Provide the [x, y] coordinate of the cell's center where the given text is located.  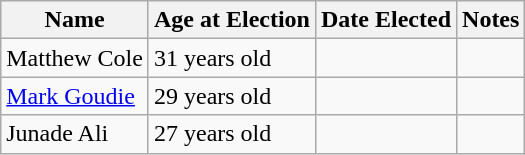
Name [75, 20]
Junade Ali [75, 134]
29 years old [232, 96]
Date Elected [386, 20]
31 years old [232, 58]
Matthew Cole [75, 58]
27 years old [232, 134]
Notes [491, 20]
Mark Goudie [75, 96]
Age at Election [232, 20]
